Locate the cell with the specified text and output its [X, Y] center coordinate. 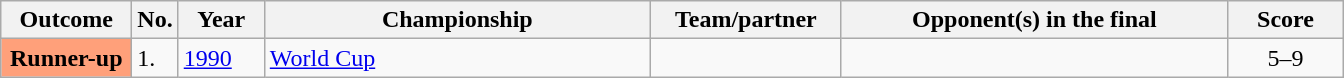
5–9 [1285, 58]
Championship [457, 20]
Year [221, 20]
No. [155, 20]
Opponent(s) in the final [1034, 20]
Team/partner [746, 20]
Runner-up [66, 58]
1990 [221, 58]
World Cup [457, 58]
Outcome [66, 20]
Score [1285, 20]
1. [155, 58]
